Locate the cell with the specified text and output its [X, Y] center coordinate. 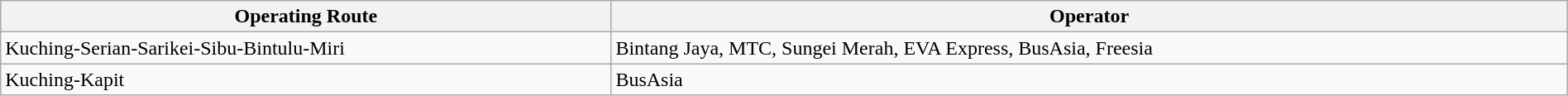
BusAsia [1089, 79]
Operator [1089, 17]
Operating Route [306, 17]
Kuching-Serian-Sarikei-Sibu-Bintulu-Miri [306, 48]
Kuching-Kapit [306, 79]
Bintang Jaya, MTC, Sungei Merah, EVA Express, BusAsia, Freesia [1089, 48]
